Scan for the cell matching the given text and deliver its (x, y) coordinate at center. 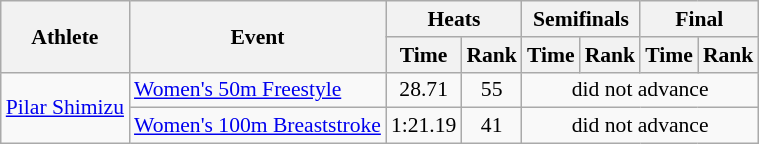
Final (699, 19)
Women's 100m Breaststroke (258, 126)
Athlete (65, 36)
Pilar Shimizu (65, 108)
55 (492, 90)
28.71 (424, 90)
Event (258, 36)
Semifinals (581, 19)
Heats (454, 19)
Women's 50m Freestyle (258, 90)
41 (492, 126)
1:21.19 (424, 126)
